Determine the [x, y] coordinate at the center of the cell enclosing the given text.  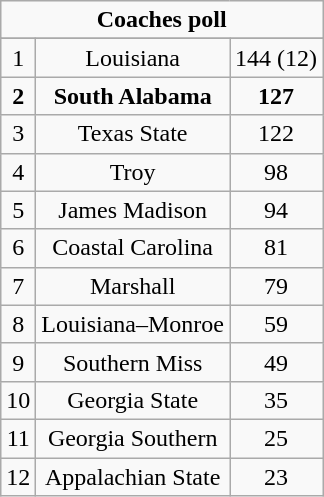
South Alabama [133, 96]
11 [18, 438]
5 [18, 210]
Marshall [133, 286]
2 [18, 96]
3 [18, 134]
Texas State [133, 134]
Georgia Southern [133, 438]
49 [276, 362]
12 [18, 477]
59 [276, 324]
35 [276, 400]
81 [276, 248]
Appalachian State [133, 477]
6 [18, 248]
Louisiana–Monroe [133, 324]
Georgia State [133, 400]
8 [18, 324]
1 [18, 58]
9 [18, 362]
144 (12) [276, 58]
Louisiana [133, 58]
98 [276, 172]
James Madison [133, 210]
7 [18, 286]
23 [276, 477]
4 [18, 172]
Troy [133, 172]
94 [276, 210]
79 [276, 286]
Southern Miss [133, 362]
25 [276, 438]
122 [276, 134]
127 [276, 96]
Coastal Carolina [133, 248]
Coaches poll [162, 20]
10 [18, 400]
